Return the (X, Y) coordinate for the center point of the cell that contains the specified text.  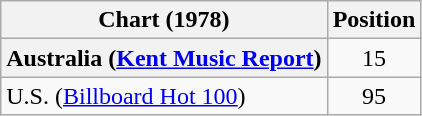
Australia (Kent Music Report) (164, 58)
U.S. (Billboard Hot 100) (164, 96)
95 (374, 96)
15 (374, 58)
Chart (1978) (164, 20)
Position (374, 20)
